Pinpoint the cell where the given text exists, returning its (X, Y) midpoint coordinate. 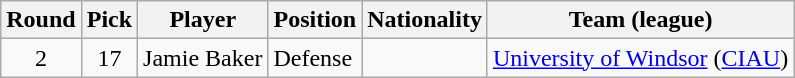
University of Windsor (CIAU) (640, 58)
Pick (109, 20)
Defense (315, 58)
Nationality (425, 20)
Player (203, 20)
2 (41, 58)
Jamie Baker (203, 58)
Round (41, 20)
17 (109, 58)
Team (league) (640, 20)
Position (315, 20)
